Provide the [x, y] coordinate of the cell's center where the given text is located.  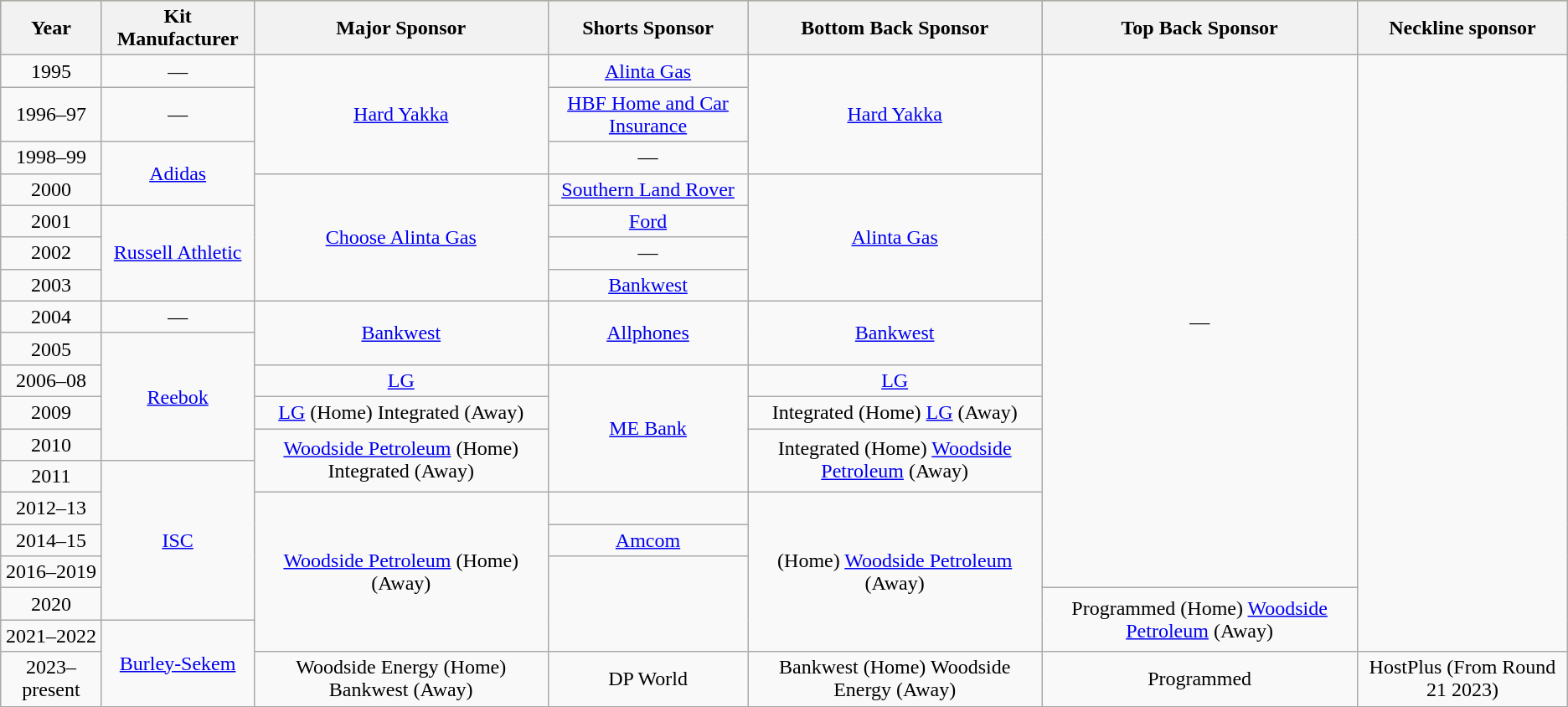
Woodside Energy (Home) Bankwest (Away) [400, 679]
1995 [51, 71]
Choose Alinta Gas [400, 237]
Adidas [178, 173]
2023–present [51, 679]
Year [51, 28]
Burley-Sekem [178, 663]
Woodside Petroleum (Home) (Away) [400, 572]
2002 [51, 253]
2021–2022 [51, 636]
Woodside Petroleum (Home) Integrated (Away) [400, 461]
2020 [51, 604]
2016–2019 [51, 572]
ME Bank [647, 428]
Amcom [647, 540]
2006–08 [51, 380]
Neckline sponsor [1462, 28]
2012–13 [51, 508]
HBF Home and Car Insurance [647, 114]
2010 [51, 445]
Kit Manufacturer [178, 28]
2014–15 [51, 540]
2009 [51, 412]
DP World [647, 679]
LG (Home) Integrated (Away) [400, 412]
2011 [51, 477]
1996–97 [51, 114]
1998–99 [51, 157]
Bankwest (Home) Woodside Energy (Away) [895, 679]
Programmed (Home) Woodside Petroleum (Away) [1199, 620]
HostPlus (From Round 21 2023) [1462, 679]
2004 [51, 317]
2000 [51, 189]
2001 [51, 221]
Reebok [178, 396]
2003 [51, 285]
Bottom Back Sponsor [895, 28]
Programmed [1199, 679]
Ford [647, 221]
Russell Athletic [178, 253]
Top Back Sponsor [1199, 28]
2005 [51, 348]
(Home) Woodside Petroleum (Away) [895, 572]
Shorts Sponsor [647, 28]
Integrated (Home) LG (Away) [895, 412]
Integrated (Home) Woodside Petroleum (Away) [895, 461]
Major Sponsor [400, 28]
Allphones [647, 333]
Southern Land Rover [647, 189]
ISC [178, 540]
